Search for the cell housing the specified text and yield its [X, Y] center coordinate. 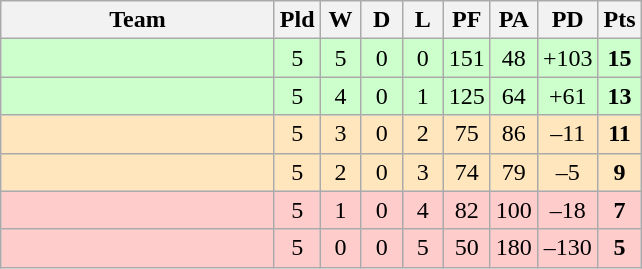
–5 [568, 172]
11 [620, 134]
Pts [620, 20]
13 [620, 96]
–130 [568, 248]
PF [466, 20]
15 [620, 58]
79 [514, 172]
9 [620, 172]
+61 [568, 96]
D [382, 20]
75 [466, 134]
82 [466, 210]
7 [620, 210]
151 [466, 58]
–11 [568, 134]
–18 [568, 210]
64 [514, 96]
Pld [297, 20]
48 [514, 58]
125 [466, 96]
W [340, 20]
74 [466, 172]
100 [514, 210]
50 [466, 248]
180 [514, 248]
PA [514, 20]
+103 [568, 58]
L [422, 20]
Team [138, 20]
86 [514, 134]
PD [568, 20]
